Output the (X, Y) coordinate of the center of the cell containing the given text.  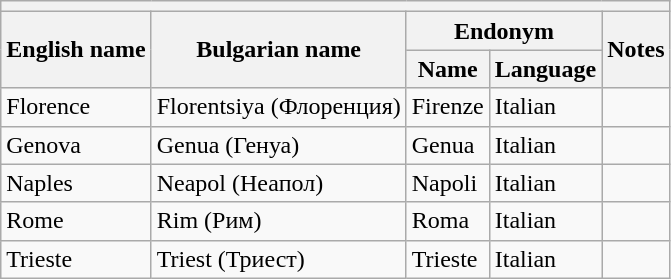
Genua (448, 145)
Triest (Триест) (278, 259)
Firenze (448, 107)
Genova (76, 145)
Name (448, 69)
Rome (76, 221)
Rim (Рим) (278, 221)
Neapol (Неапол) (278, 183)
Napoli (448, 183)
English name (76, 50)
Bulgarian name (278, 50)
Florence (76, 107)
Notes (636, 50)
Roma (448, 221)
Genua (Генуа) (278, 145)
Florentsiya (Флоренция) (278, 107)
Naples (76, 183)
Language (545, 69)
Endonym (504, 31)
